Scan for the cell matching the given text and deliver its (x, y) coordinate at center. 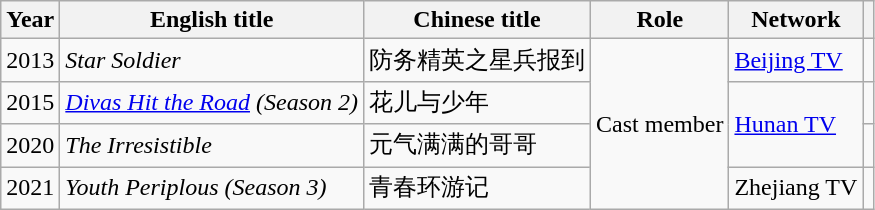
Chinese title (476, 20)
2015 (30, 102)
English title (212, 20)
2021 (30, 188)
Youth Periplous (Season 3) (212, 188)
Star Soldier (212, 60)
Role (660, 20)
Network (796, 20)
2020 (30, 146)
防务精英之星兵报到 (476, 60)
花儿与少年 (476, 102)
The Irresistible (212, 146)
元气满满的哥哥 (476, 146)
Divas Hit the Road (Season 2) (212, 102)
Cast member (660, 124)
Beijing TV (796, 60)
Zhejiang TV (796, 188)
Hunan TV (796, 124)
青春环游记 (476, 188)
2013 (30, 60)
Year (30, 20)
